Provide the (X, Y) coordinate of the cell's center where the given text is located.  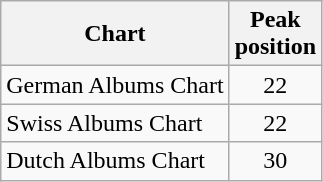
Dutch Albums Chart (115, 161)
German Albums Chart (115, 85)
Swiss Albums Chart (115, 123)
30 (275, 161)
Peakposition (275, 34)
Chart (115, 34)
